Locate the cell with the specified text and output its (X, Y) center coordinate. 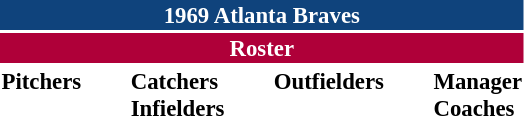
1969 Atlanta Braves (262, 15)
Roster (262, 48)
